Capture the cell that displays the provided text and extract its [X, Y] central coordinate. 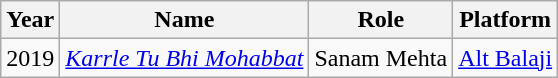
Alt Balaji [506, 58]
Name [184, 20]
Platform [506, 20]
2019 [30, 58]
Role [381, 20]
Sanam Mehta [381, 58]
Karrle Tu Bhi Mohabbat [184, 58]
Year [30, 20]
